From the cell containing the given text, extract its center point as (X, Y) coordinate. 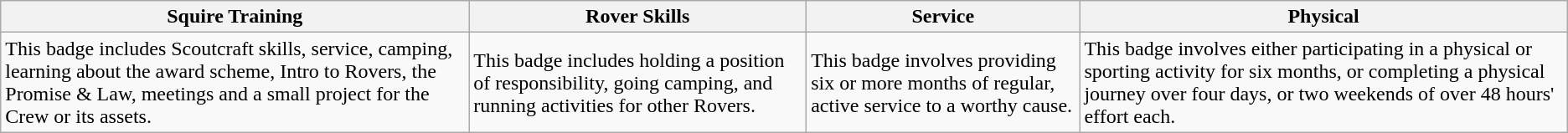
Service (943, 17)
Rover Skills (638, 17)
Squire Training (235, 17)
This badge involves providing six or more months of regular, active service to a worthy cause. (943, 82)
Physical (1323, 17)
This badge includes holding a position of responsibility, going camping, and running activities for other Rovers. (638, 82)
